Scan for the cell matching the given text and deliver its (X, Y) coordinate at center. 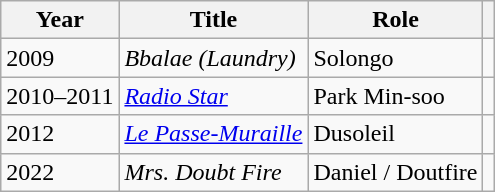
Daniel / Doutfire (396, 172)
Year (60, 20)
Le Passe-Muraille (214, 134)
2009 (60, 58)
Mrs. Doubt Fire (214, 172)
Park Min-soo (396, 96)
Role (396, 20)
Radio Star (214, 96)
Solongo (396, 58)
2012 (60, 134)
2010–2011 (60, 96)
2022 (60, 172)
Title (214, 20)
Bbalae (Laundry) (214, 58)
Dusoleil (396, 134)
